Return the (x, y) coordinate for the center point of the cell that contains the specified text.  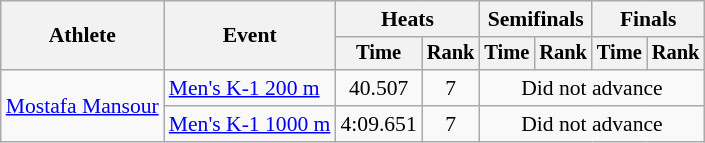
Men's K-1 200 m (250, 88)
Men's K-1 1000 m (250, 124)
40.507 (378, 88)
Semifinals (535, 19)
Finals (648, 19)
Event (250, 36)
4:09.651 (378, 124)
Heats (407, 19)
Athlete (82, 36)
Mostafa Mansour (82, 106)
